Scan for the cell matching the given text and deliver its (X, Y) coordinate at center. 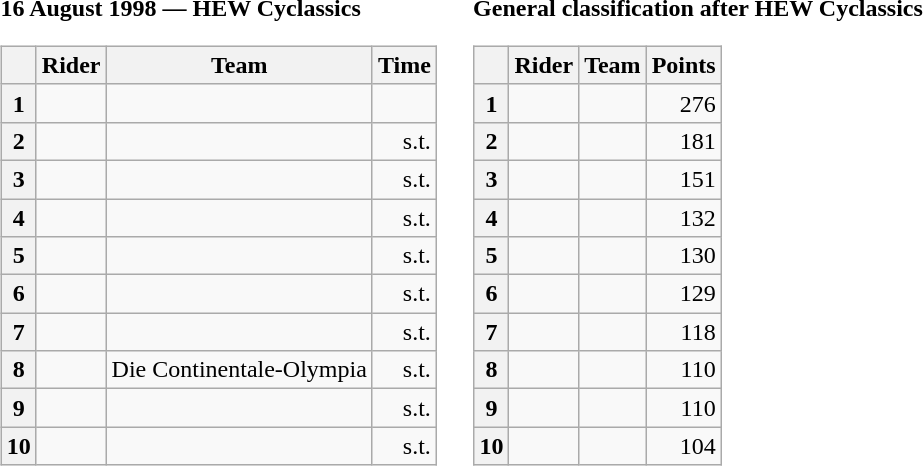
181 (684, 141)
118 (684, 332)
Die Continentale-Olympia (239, 370)
276 (684, 103)
Points (684, 65)
132 (684, 217)
130 (684, 256)
104 (684, 446)
151 (684, 179)
Time (404, 65)
129 (684, 294)
